Locate the cell with the specified text and output its [x, y] center coordinate. 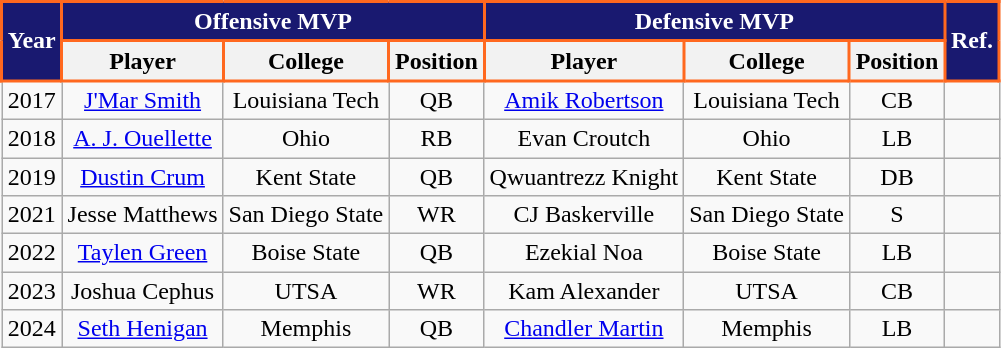
Joshua Cephus [142, 291]
RB [436, 138]
J'Mar Smith [142, 100]
Year [32, 42]
2022 [32, 253]
Ref. [972, 42]
Qwuantrezz Knight [584, 177]
Jesse Matthews [142, 215]
2023 [32, 291]
Dustin Crum [142, 177]
2024 [32, 329]
Ezekial Noa [584, 253]
CJ Baskerville [584, 215]
2018 [32, 138]
S [896, 215]
Seth Henigan [142, 329]
Chandler Martin [584, 329]
Offensive MVP [273, 22]
2017 [32, 100]
Kam Alexander [584, 291]
2019 [32, 177]
Evan Croutch [584, 138]
Amik Robertson [584, 100]
2021 [32, 215]
A. J. Ouellette [142, 138]
Defensive MVP [714, 22]
DB [896, 177]
Taylen Green [142, 253]
